Pinpoint the cell where the given text exists, returning its (X, Y) midpoint coordinate. 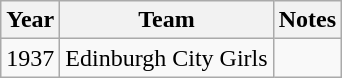
Edinburgh City Girls (166, 58)
Year (30, 20)
Team (166, 20)
1937 (30, 58)
Notes (307, 20)
